Scan for the cell matching the given text and deliver its (X, Y) coordinate at center. 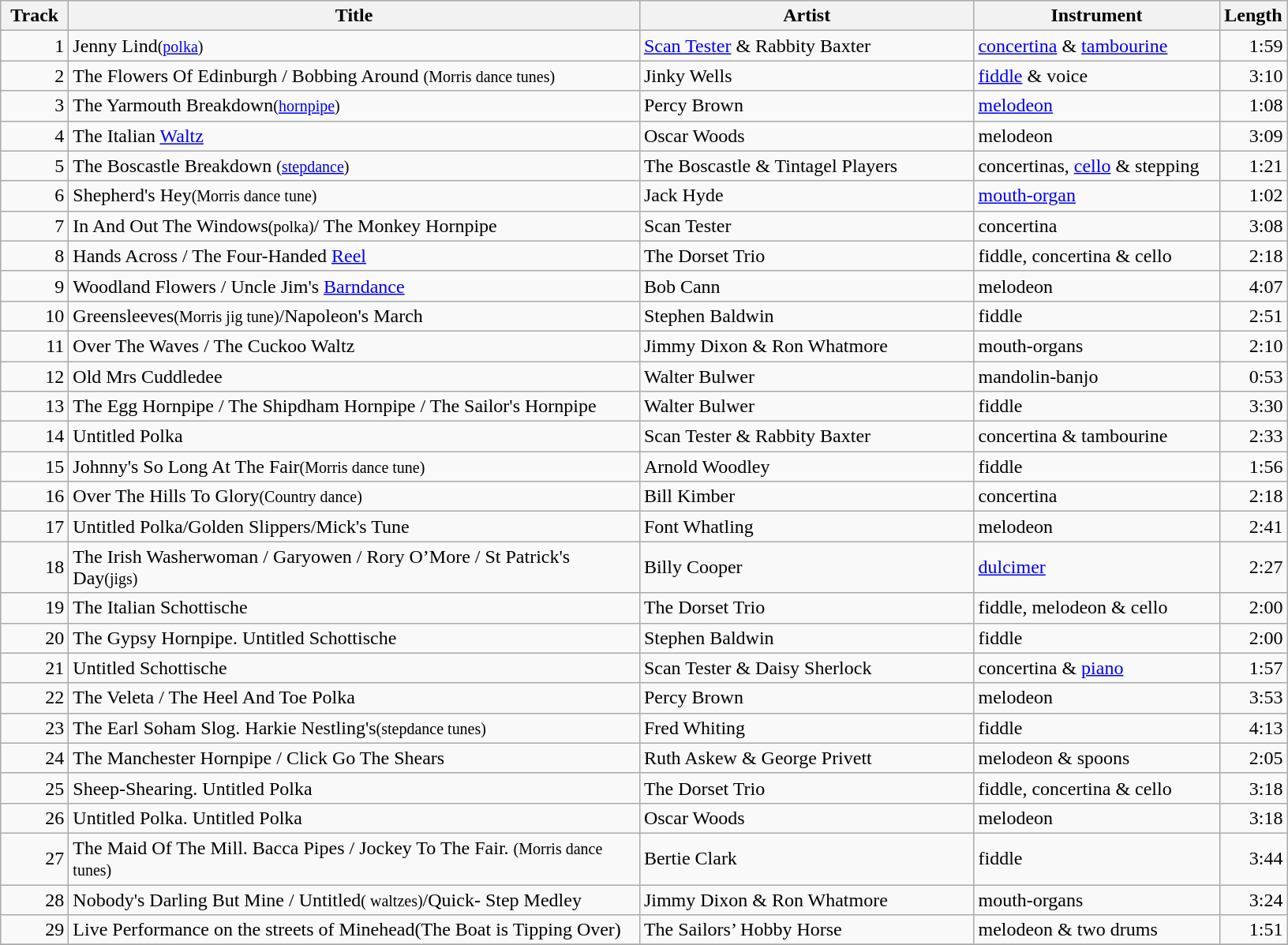
The Yarmouth Breakdown(hornpipe) (354, 106)
3:30 (1253, 407)
Untitled Polka/Golden Slippers/Mick's Tune (354, 527)
The Maid Of The Mill. Bacca Pipes / Jockey To The Fair. (Morris dance tunes) (354, 859)
Hands Across / The Four-Handed Reel (354, 256)
1:56 (1253, 467)
In And Out The Windows(polka)/ The Monkey Hornpipe (354, 226)
15 (35, 467)
1 (35, 46)
Greensleeves(Morris jig tune)/Napoleon's March (354, 316)
The Italian Schottische (354, 608)
The Gypsy Hornpipe. Untitled Schottische (354, 638)
29 (35, 930)
The Sailors’ Hobby Horse (807, 930)
1:57 (1253, 668)
4 (35, 136)
melodeon & spoons (1097, 758)
Arnold Woodley (807, 467)
27 (35, 859)
mandolin-banjo (1097, 377)
3:09 (1253, 136)
Bertie Clark (807, 859)
fiddle, melodeon & cello (1097, 608)
mouth-organ (1097, 196)
Scan Tester & Daisy Sherlock (807, 668)
3 (35, 106)
Woodland Flowers / Uncle Jim's Barndance (354, 286)
Fred Whiting (807, 728)
28 (35, 899)
Live Performance on the streets of Minehead(The Boat is Tipping Over) (354, 930)
4:13 (1253, 728)
1:59 (1253, 46)
Nobody's Darling But Mine / Untitled( waltzes)/Quick- Step Medley (354, 899)
2 (35, 76)
2:27 (1253, 567)
14 (35, 437)
Over The Hills To Glory(Country dance) (354, 497)
Billy Cooper (807, 567)
3:53 (1253, 698)
Old Mrs Cuddledee (354, 377)
Track (35, 16)
Bill Kimber (807, 497)
Jenny Lind(polka) (354, 46)
The Italian Waltz (354, 136)
Ruth Askew & George Privett (807, 758)
3:08 (1253, 226)
26 (35, 818)
Untitled Polka. Untitled Polka (354, 818)
1:21 (1253, 166)
The Boscastle & Tintagel Players (807, 166)
9 (35, 286)
21 (35, 668)
2:05 (1253, 758)
2:33 (1253, 437)
1:08 (1253, 106)
18 (35, 567)
11 (35, 346)
Length (1253, 16)
The Flowers Of Edinburgh / Bobbing Around (Morris dance tunes) (354, 76)
The Irish Washerwoman / Garyowen / Rory O’More / St Patrick's Day(jigs) (354, 567)
19 (35, 608)
7 (35, 226)
12 (35, 377)
0:53 (1253, 377)
3:10 (1253, 76)
The Manchester Hornpipe / Click Go The Shears (354, 758)
Instrument (1097, 16)
2:10 (1253, 346)
13 (35, 407)
fiddle & voice (1097, 76)
Untitled Polka (354, 437)
8 (35, 256)
20 (35, 638)
The Egg Hornpipe / The Shipdham Hornpipe / The Sailor's Hornpipe (354, 407)
10 (35, 316)
Bob Cann (807, 286)
22 (35, 698)
3:24 (1253, 899)
1:51 (1253, 930)
Over The Waves / The Cuckoo Waltz (354, 346)
The Veleta / The Heel And Toe Polka (354, 698)
4:07 (1253, 286)
5 (35, 166)
Jinky Wells (807, 76)
17 (35, 527)
1:02 (1253, 196)
24 (35, 758)
concertina & piano (1097, 668)
23 (35, 728)
The Earl Soham Slog. Harkie Nestling's(stepdance tunes) (354, 728)
Title (354, 16)
melodeon & two drums (1097, 930)
25 (35, 788)
Sheep-Shearing. Untitled Polka (354, 788)
Artist (807, 16)
Untitled Schottische (354, 668)
3:44 (1253, 859)
concertinas, cello & stepping (1097, 166)
dulcimer (1097, 567)
The Boscastle Breakdown (stepdance) (354, 166)
6 (35, 196)
16 (35, 497)
Font Whatling (807, 527)
Johnny's So Long At The Fair(Morris dance tune) (354, 467)
2:41 (1253, 527)
2:51 (1253, 316)
Shepherd's Hey(Morris dance tune) (354, 196)
Jack Hyde (807, 196)
Scan Tester (807, 226)
